Detect which cell encompasses the target text, then output its (X, Y) center coordinate. 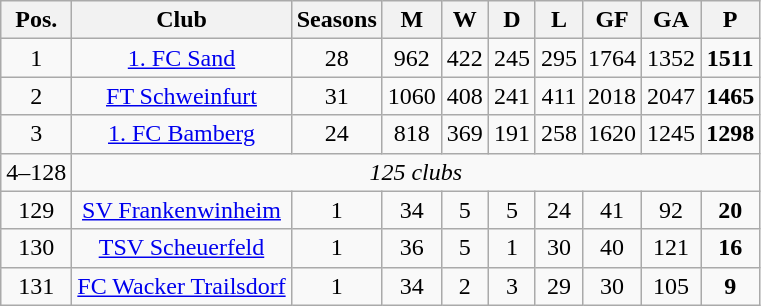
258 (558, 134)
20 (730, 210)
D (512, 20)
818 (412, 134)
1620 (612, 134)
130 (36, 248)
962 (412, 58)
241 (512, 96)
1. FC Bamberg (182, 134)
1298 (730, 134)
Club (182, 20)
9 (730, 286)
FC Wacker Trailsdorf (182, 286)
411 (558, 96)
422 (464, 58)
16 (730, 248)
125 clubs (416, 172)
40 (612, 248)
P (730, 20)
121 (672, 248)
1511 (730, 58)
31 (336, 96)
131 (36, 286)
2018 (612, 96)
W (464, 20)
28 (336, 58)
1060 (412, 96)
1764 (612, 58)
369 (464, 134)
1. FC Sand (182, 58)
Pos. (36, 20)
29 (558, 286)
2047 (672, 96)
SV Frankenwinheim (182, 210)
92 (672, 210)
4–128 (36, 172)
105 (672, 286)
TSV Scheuerfeld (182, 248)
GA (672, 20)
GF (612, 20)
408 (464, 96)
1245 (672, 134)
1465 (730, 96)
FT Schweinfurt (182, 96)
41 (612, 210)
245 (512, 58)
295 (558, 58)
M (412, 20)
36 (412, 248)
1352 (672, 58)
L (558, 20)
129 (36, 210)
Seasons (336, 20)
191 (512, 134)
